Locate the cell with the specified text and output its (X, Y) center coordinate. 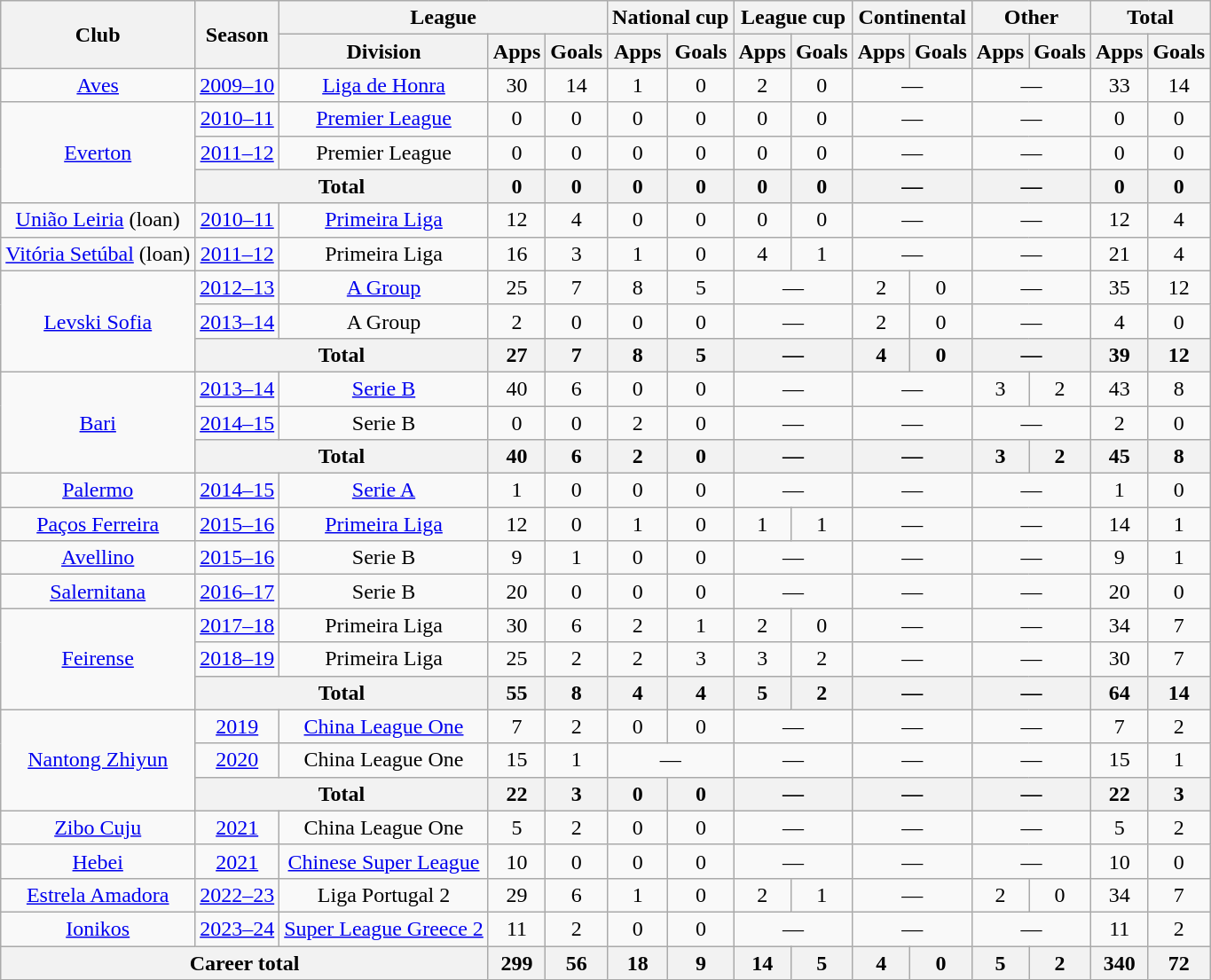
Club (98, 35)
Nantong Zhiyun (98, 760)
Season (238, 35)
Hebei (98, 861)
18 (638, 962)
Chinese Super League (384, 861)
Super League Greece 2 (384, 929)
Feirense (98, 659)
Serie A (384, 490)
16 (516, 254)
2017–18 (238, 625)
Continental (912, 18)
2019 (238, 726)
Zibo Cuju (98, 827)
União Leiria (loan) (98, 220)
National cup (671, 18)
Avellino (98, 558)
2022–23 (238, 895)
Liga de Honra (384, 85)
29 (516, 895)
72 (1179, 962)
56 (577, 962)
21 (1119, 254)
43 (1119, 388)
2016–17 (238, 592)
Aves (98, 85)
2012–13 (238, 287)
League (444, 18)
Vitória Setúbal (loan) (98, 254)
Career total (245, 962)
27 (516, 355)
2023–24 (238, 929)
Other (1031, 18)
35 (1119, 287)
55 (516, 693)
Paços Ferreira (98, 524)
299 (516, 962)
Levski Sofia (98, 321)
Bari (98, 422)
Liga Portugal 2 (384, 895)
Everton (98, 153)
Division (384, 51)
45 (1119, 457)
Palermo (98, 490)
39 (1119, 355)
33 (1119, 85)
2020 (238, 760)
2009–10 (238, 85)
League cup (793, 18)
Ionikos (98, 929)
Salernitana (98, 592)
64 (1119, 693)
340 (1119, 962)
2018–19 (238, 659)
Estrela Amadora (98, 895)
